Determine the (x, y) coordinate at the center of the cell enclosing the given text.  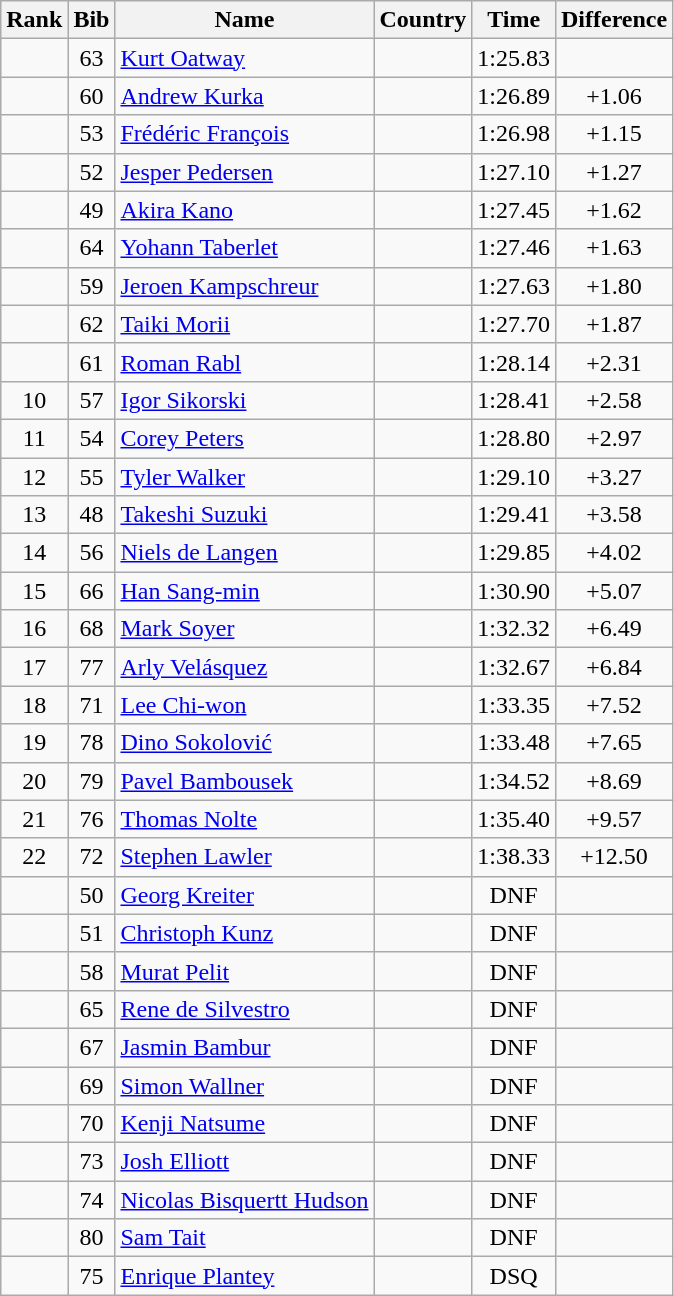
17 (34, 667)
Jasmin Bambur (244, 1047)
Josh Elliott (244, 1162)
+4.02 (614, 553)
+1.06 (614, 96)
48 (92, 515)
65 (92, 1009)
Jeroen Kampschreur (244, 286)
71 (92, 705)
Yohann Taberlet (244, 248)
Murat Pelit (244, 971)
Time (514, 20)
77 (92, 667)
Georg Kreiter (244, 895)
+2.31 (614, 362)
15 (34, 591)
79 (92, 781)
49 (92, 210)
Dino Sokolović (244, 743)
+1.15 (614, 134)
Mark Soyer (244, 629)
58 (92, 971)
Arly Velásquez (244, 667)
16 (34, 629)
1:38.33 (514, 857)
51 (92, 933)
+12.50 (614, 857)
Thomas Nolte (244, 819)
21 (34, 819)
+3.58 (614, 515)
Nicolas Bisquertt Hudson (244, 1200)
Taiki Morii (244, 324)
+5.07 (614, 591)
63 (92, 58)
1:28.80 (514, 438)
22 (34, 857)
Kenji Natsume (244, 1124)
66 (92, 591)
18 (34, 705)
1:27.45 (514, 210)
1:27.70 (514, 324)
80 (92, 1238)
Rank (34, 20)
Enrique Plantey (244, 1276)
1:33.48 (514, 743)
Rene de Silvestro (244, 1009)
74 (92, 1200)
73 (92, 1162)
1:28.41 (514, 400)
Tyler Walker (244, 477)
Bib (92, 20)
+2.58 (614, 400)
1:34.52 (514, 781)
+1.87 (614, 324)
72 (92, 857)
1:29.41 (514, 515)
78 (92, 743)
Frédéric François (244, 134)
76 (92, 819)
59 (92, 286)
12 (34, 477)
64 (92, 248)
1:25.83 (514, 58)
14 (34, 553)
+3.27 (614, 477)
Igor Sikorski (244, 400)
1:32.67 (514, 667)
+9.57 (614, 819)
Stephen Lawler (244, 857)
Jesper Pedersen (244, 172)
69 (92, 1085)
Sam Tait (244, 1238)
55 (92, 477)
+8.69 (614, 781)
50 (92, 895)
1:27.46 (514, 248)
1:30.90 (514, 591)
54 (92, 438)
57 (92, 400)
+7.65 (614, 743)
+1.63 (614, 248)
11 (34, 438)
19 (34, 743)
+6.84 (614, 667)
1:29.85 (514, 553)
20 (34, 781)
1:33.35 (514, 705)
Akira Kano (244, 210)
10 (34, 400)
Niels de Langen (244, 553)
70 (92, 1124)
52 (92, 172)
61 (92, 362)
+1.27 (614, 172)
75 (92, 1276)
Roman Rabl (244, 362)
Lee Chi-won (244, 705)
Christoph Kunz (244, 933)
+1.80 (614, 286)
1:27.10 (514, 172)
Andrew Kurka (244, 96)
Corey Peters (244, 438)
Takeshi Suzuki (244, 515)
1:35.40 (514, 819)
1:29.10 (514, 477)
Country (423, 20)
1:26.89 (514, 96)
62 (92, 324)
1:28.14 (514, 362)
Simon Wallner (244, 1085)
1:32.32 (514, 629)
+1.62 (614, 210)
1:26.98 (514, 134)
+2.97 (614, 438)
Kurt Oatway (244, 58)
+7.52 (614, 705)
Name (244, 20)
+6.49 (614, 629)
1:27.63 (514, 286)
53 (92, 134)
67 (92, 1047)
13 (34, 515)
68 (92, 629)
Pavel Bambousek (244, 781)
Han Sang-min (244, 591)
DSQ (514, 1276)
Difference (614, 20)
60 (92, 96)
56 (92, 553)
